Scan for the cell matching the given text and deliver its (X, Y) coordinate at center. 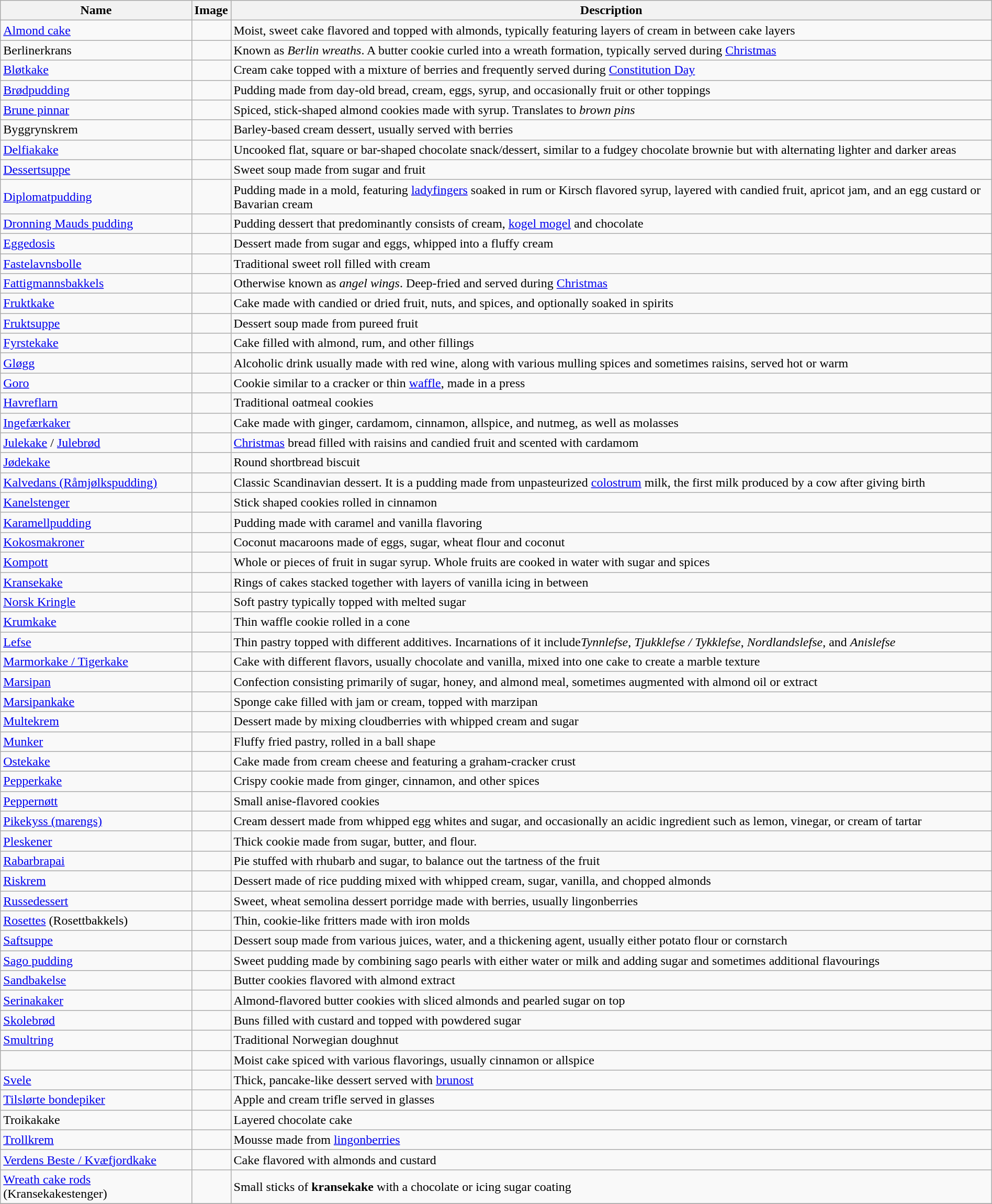
Sponge cake filled with jam or cream, topped with marzipan (611, 702)
Moist cake spiced with various flavorings, usually cinnamon or allspice (611, 1060)
Fluffy fried pastry, rolled in a ball shape (611, 741)
Marsipankake (96, 702)
Sweet, wheat semolina dessert porridge made with berries, usually lingonberries (611, 901)
Delfiakake (96, 150)
Cake flavored with almonds and custard (611, 1160)
Fruktkake (96, 303)
Pudding made from day-old bread, cream, eggs, syrup, and occasionally fruit or other toppings (611, 90)
Soft pastry typically topped with melted sugar (611, 602)
Diplomatpudding (96, 197)
Cake made with candied or dried fruit, nuts, and spices, and optionally soaked in spirits (611, 303)
Spiced, stick-shaped almond cookies made with syrup. Translates to brown pins (611, 110)
Tilslørte bondepiker (96, 1100)
Kokosmakroner (96, 542)
Christmas bread filled with raisins and candied fruit and scented with cardamom (611, 443)
Confection consisting primarily of sugar, honey, and almond meal, sometimes augmented with almond oil or extract (611, 682)
Pie stuffed with rhubarb and sugar, to balance out the tartness of the fruit (611, 861)
Fyrstekake (96, 343)
Svele (96, 1080)
Bløtkake (96, 70)
Karamellpudding (96, 522)
Verdens Beste / Kvæfjordkake (96, 1160)
Mousse made from lingonberries (611, 1140)
Pudding made with caramel and vanilla flavoring (611, 522)
Russedessert (96, 901)
Byggrynskrem (96, 130)
Known as Berlin wreaths. A butter cookie curled into a wreath formation, typically served during Christmas (611, 50)
Ingefærkaker (96, 423)
Skolebrød (96, 1020)
Wreath cake rods (Kransekakestenger) (96, 1187)
Rings of cakes stacked together with layers of vanilla icing in between (611, 582)
Cake filled with almond, rum, and other fillings (611, 343)
Traditional oatmeal cookies (611, 403)
Moist, sweet cake flavored and topped with almonds, typically featuring layers of cream in between cake layers (611, 30)
Alcoholic drink usually made with red wine, along with various mulling spices and sometimes raisins, served hot or warm (611, 363)
Cream dessert made from whipped egg whites and sugar, and occasionally an acidic ingredient such as lemon, vinegar, or cream of tartar (611, 821)
Smultring (96, 1040)
Thin pastry topped with different additives. Incarnations of it includeTynnlefse, Tjukklefse / Tykklefse, Nordlandslefse, and Anislefse (611, 642)
Julekake / Julebrød (96, 443)
Thin waffle cookie rolled in a cone (611, 622)
Crispy cookie made from ginger, cinnamon, and other spices (611, 781)
Berlinerkrans (96, 50)
Buns filled with custard and topped with powdered sugar (611, 1020)
Traditional Norwegian doughnut (611, 1040)
Marmorkake / Tigerkake (96, 662)
Thick, pancake-like dessert served with brunost (611, 1080)
Pepperkake (96, 781)
Eggedosis (96, 243)
Kalvedans (Råmjølkspudding) (96, 482)
Gløgg (96, 363)
Riskrem (96, 881)
Sweet soup made from sugar and fruit (611, 170)
Apple and cream trifle served in glasses (611, 1100)
Brødpudding (96, 90)
Serinakaker (96, 1000)
Brune pinnar (96, 110)
Multekrem (96, 722)
Krumkake (96, 622)
Rabarbrapai (96, 861)
Pleskener (96, 841)
Butter cookies flavored with almond extract (611, 981)
Rosettes (Rosettbakkels) (96, 921)
Norsk Kringle (96, 602)
Dessert made by mixing cloudberries with whipped cream and sugar (611, 722)
Kompott (96, 562)
Barley-based cream dessert, usually served with berries (611, 130)
Peppernøtt (96, 801)
Almond-flavored butter cookies with sliced almonds and pearled sugar on top (611, 1000)
Layered chocolate cake (611, 1120)
Ostekake (96, 761)
Classic Scandinavian dessert. It is a pudding made from unpasteurized colostrum milk, the first milk produced by a cow after giving birth (611, 482)
Fastelavnsbolle (96, 263)
Dessert made from sugar and eggs, whipped into a fluffy cream (611, 243)
Goro (96, 383)
Kanelstenger (96, 502)
Whole or pieces of fruit in sugar syrup. Whole fruits are cooked in water with sugar and spices (611, 562)
Sago pudding (96, 961)
Lefse (96, 642)
Trollkrem (96, 1140)
Fattigmannsbakkels (96, 284)
Stick shaped cookies rolled in cinnamon (611, 502)
Cake made from cream cheese and featuring a graham-cracker crust (611, 761)
Dessert made of rice pudding mixed with whipped cream, sugar, vanilla, and chopped almonds (611, 881)
Thick cookie made from sugar, butter, and flour. (611, 841)
Round shortbread biscuit (611, 463)
Fruktsuppe (96, 323)
Munker (96, 741)
Image (211, 10)
Kransekake (96, 582)
Pikekyss (marengs) (96, 821)
Small sticks of kransekake with a chocolate or icing sugar coating (611, 1187)
Sandbakelse (96, 981)
Almond cake (96, 30)
Cream cake topped with a mixture of berries and frequently served during Constitution Day (611, 70)
Saftsuppe (96, 941)
Otherwise known as angel wings. Deep-fried and served during Christmas (611, 284)
Jødekake (96, 463)
Dessertsuppe (96, 170)
Uncooked flat, square or bar-shaped chocolate snack/dessert, similar to a fudgey chocolate brownie but with alternating lighter and darker areas (611, 150)
Cookie similar to a cracker or thin waffle, made in a press (611, 383)
Small anise-flavored cookies (611, 801)
Sweet pudding made by combining sago pearls with either water or milk and adding sugar and sometimes additional flavourings (611, 961)
Troikakake (96, 1120)
Havreflarn (96, 403)
Thin, cookie-like fritters made with iron molds (611, 921)
Traditional sweet roll filled with cream (611, 263)
Description (611, 10)
Coconut macaroons made of eggs, sugar, wheat flour and coconut (611, 542)
Dessert soup made from pureed fruit (611, 323)
Dronning Mauds pudding (96, 223)
Pudding dessert that predominantly consists of cream, kogel mogel and chocolate (611, 223)
Cake made with ginger, cardamom, cinnamon, allspice, and nutmeg, as well as molasses (611, 423)
Cake with different flavors, usually chocolate and vanilla, mixed into one cake to create a marble texture (611, 662)
Marsipan (96, 682)
Dessert soup made from various juices, water, and a thickening agent, usually either potato flour or cornstarch (611, 941)
Name (96, 10)
